Return (x, y) of the center of cell containing provided text 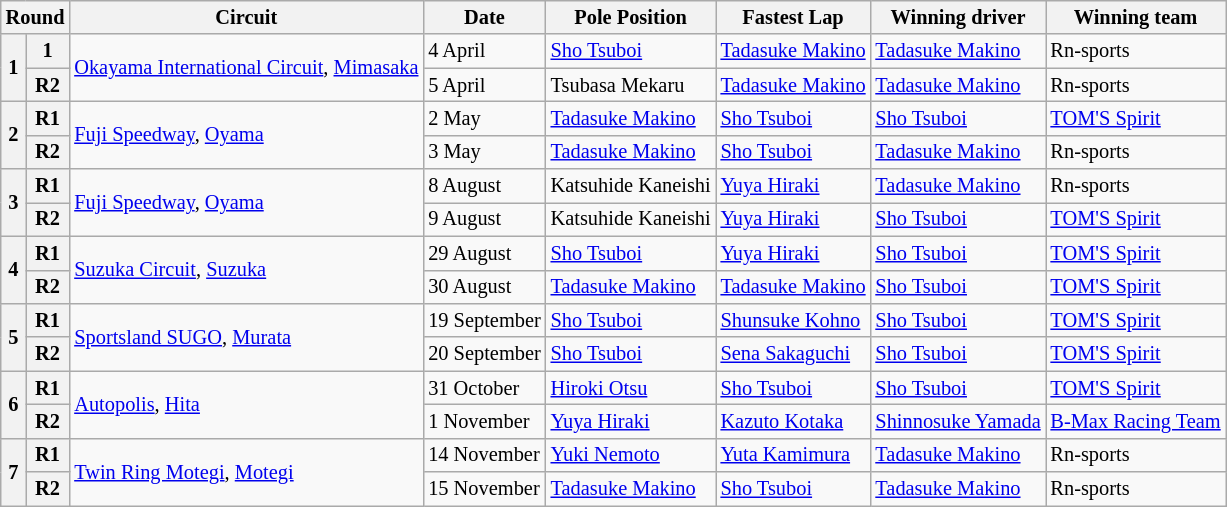
Round (36, 17)
5 (14, 336)
Sportsland SUGO, Murata (246, 336)
29 August (484, 253)
3 (14, 202)
19 September (484, 320)
Sena Sakaguchi (794, 354)
2 (14, 134)
Winning driver (958, 17)
2 May (484, 118)
Pole Position (631, 17)
B-Max Racing Team (1136, 421)
4 (14, 270)
9 August (484, 219)
31 October (484, 388)
7 (14, 472)
Winning team (1136, 17)
14 November (484, 455)
3 May (484, 152)
1 November (484, 421)
Shunsuke Kohno (794, 320)
Fastest Lap (794, 17)
Date (484, 17)
8 August (484, 186)
Yuki Nemoto (631, 455)
Circuit (246, 17)
Shinnosuke Yamada (958, 421)
6 (14, 404)
4 April (484, 51)
30 August (484, 287)
20 September (484, 354)
Okayama International Circuit, Mimasaka (246, 68)
Tsubasa Mekaru (631, 85)
5 April (484, 85)
Twin Ring Motegi, Motegi (246, 472)
Yuta Kamimura (794, 455)
Autopolis, Hita (246, 404)
15 November (484, 489)
Kazuto Kotaka (794, 421)
Suzuka Circuit, Suzuka (246, 270)
Hiroki Otsu (631, 388)
